Pinpoint the cell where the given text exists, returning its [x, y] midpoint coordinate. 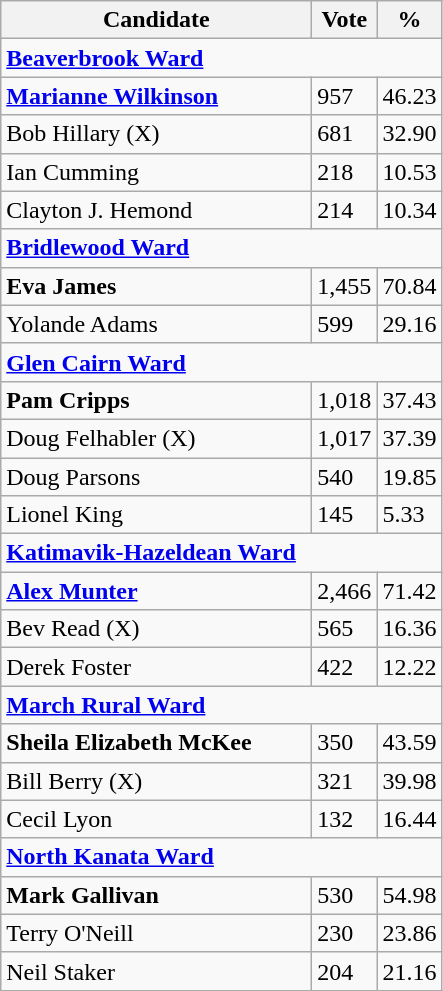
Terry O'Neill [156, 933]
Cecil Lyon [156, 819]
21.16 [410, 971]
565 [344, 629]
32.90 [410, 134]
2,466 [344, 591]
540 [344, 477]
957 [344, 96]
37.39 [410, 438]
Neil Staker [156, 971]
12.22 [410, 667]
132 [344, 819]
145 [344, 515]
Clayton J. Hemond [156, 210]
Alex Munter [156, 591]
37.43 [410, 400]
Doug Parsons [156, 477]
16.44 [410, 819]
230 [344, 933]
Ian Cumming [156, 172]
1,455 [344, 286]
Derek Foster [156, 667]
Katimavik-Hazeldean Ward [222, 553]
218 [344, 172]
10.53 [410, 172]
422 [344, 667]
23.86 [410, 933]
321 [344, 781]
29.16 [410, 324]
71.42 [410, 591]
Lionel King [156, 515]
350 [344, 743]
Marianne Wilkinson [156, 96]
Bridlewood Ward [222, 248]
Yolande Adams [156, 324]
530 [344, 895]
Vote [344, 20]
March Rural Ward [222, 705]
19.85 [410, 477]
Bev Read (X) [156, 629]
70.84 [410, 286]
46.23 [410, 96]
681 [344, 134]
Bill Berry (X) [156, 781]
54.98 [410, 895]
Beaverbrook Ward [222, 58]
39.98 [410, 781]
Doug Felhabler (X) [156, 438]
1,018 [344, 400]
599 [344, 324]
Pam Cripps [156, 400]
43.59 [410, 743]
Candidate [156, 20]
North Kanata Ward [222, 857]
Glen Cairn Ward [222, 362]
204 [344, 971]
5.33 [410, 515]
Sheila Elizabeth McKee [156, 743]
% [410, 20]
Eva James [156, 286]
214 [344, 210]
Bob Hillary (X) [156, 134]
16.36 [410, 629]
1,017 [344, 438]
Mark Gallivan [156, 895]
10.34 [410, 210]
